Find where the given text appears and provide that cell's center as [x, y] coordinate. 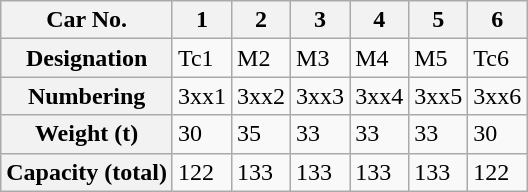
Tc6 [498, 58]
3xx5 [438, 96]
M5 [438, 58]
Weight (t) [87, 134]
3xx4 [380, 96]
3xx6 [498, 96]
2 [262, 20]
M4 [380, 58]
3xx2 [262, 96]
1 [202, 20]
3 [320, 20]
3xx3 [320, 96]
Tc1 [202, 58]
Car No. [87, 20]
Capacity (total) [87, 172]
Designation [87, 58]
3xx1 [202, 96]
35 [262, 134]
4 [380, 20]
6 [498, 20]
M2 [262, 58]
M3 [320, 58]
5 [438, 20]
Numbering [87, 96]
